Identify which cell holds the provided text, then report its (X, Y) central coordinate. 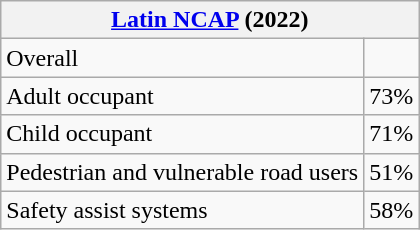
Safety assist systems (182, 210)
71% (392, 134)
51% (392, 172)
Adult occupant (182, 96)
Latin NCAP (2022) (210, 20)
Pedestrian and vulnerable road users (182, 172)
Child occupant (182, 134)
Overall (182, 58)
58% (392, 210)
73% (392, 96)
